Provide the (x, y) coordinate of the cell's center where the given text is located.  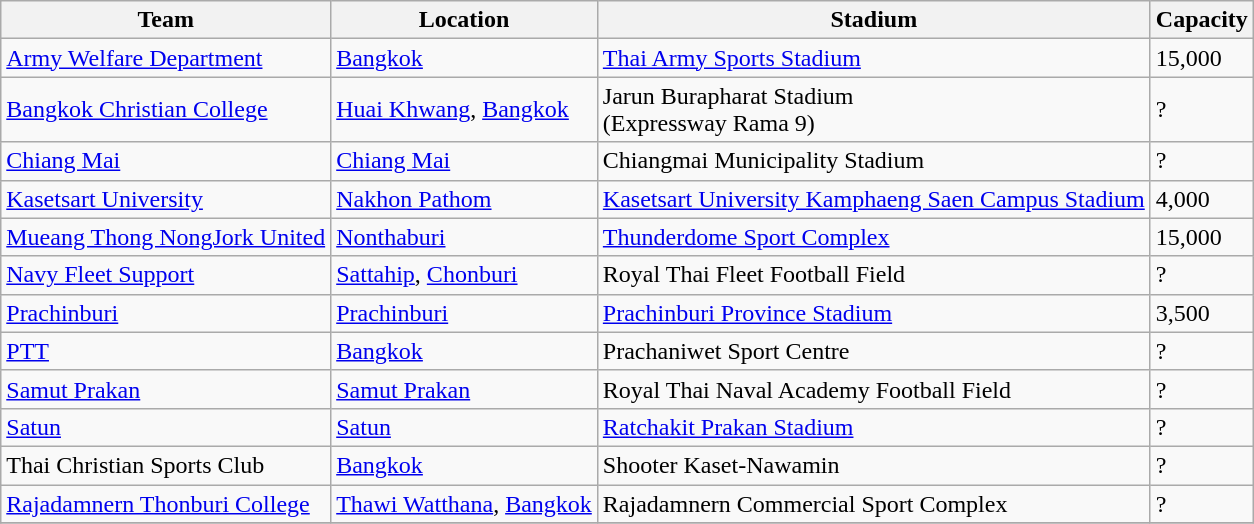
Thai Christian Sports Club (166, 465)
Prachinburi Province Stadium (874, 313)
Navy Fleet Support (166, 275)
Capacity (1202, 20)
Royal Thai Naval Academy Football Field (874, 389)
Thawi Watthana, Bangkok (464, 503)
Army Welfare Department (166, 58)
PTT (166, 351)
Ratchakit Prakan Stadium (874, 427)
Thai Army Sports Stadium (874, 58)
Jarun Burapharat Stadium(Expressway Rama 9) (874, 110)
Location (464, 20)
Stadium (874, 20)
Team (166, 20)
Sattahip, Chonburi (464, 275)
Shooter Kaset-Nawamin (874, 465)
Royal Thai Fleet Football Field (874, 275)
Bangkok Christian College (166, 110)
Prachaniwet Sport Centre (874, 351)
Huai Khwang, Bangkok (464, 110)
Mueang Thong NongJork United (166, 237)
Kasetsart University (166, 199)
Nonthaburi (464, 237)
Nakhon Pathom (464, 199)
Rajadamnern Commercial Sport Complex (874, 503)
3,500 (1202, 313)
Kasetsart University Kamphaeng Saen Campus Stadium (874, 199)
Chiangmai Municipality Stadium (874, 161)
Rajadamnern Thonburi College (166, 503)
4,000 (1202, 199)
Thunderdome Sport Complex (874, 237)
